Find where the given text appears and provide that cell's center as (X, Y) coordinate. 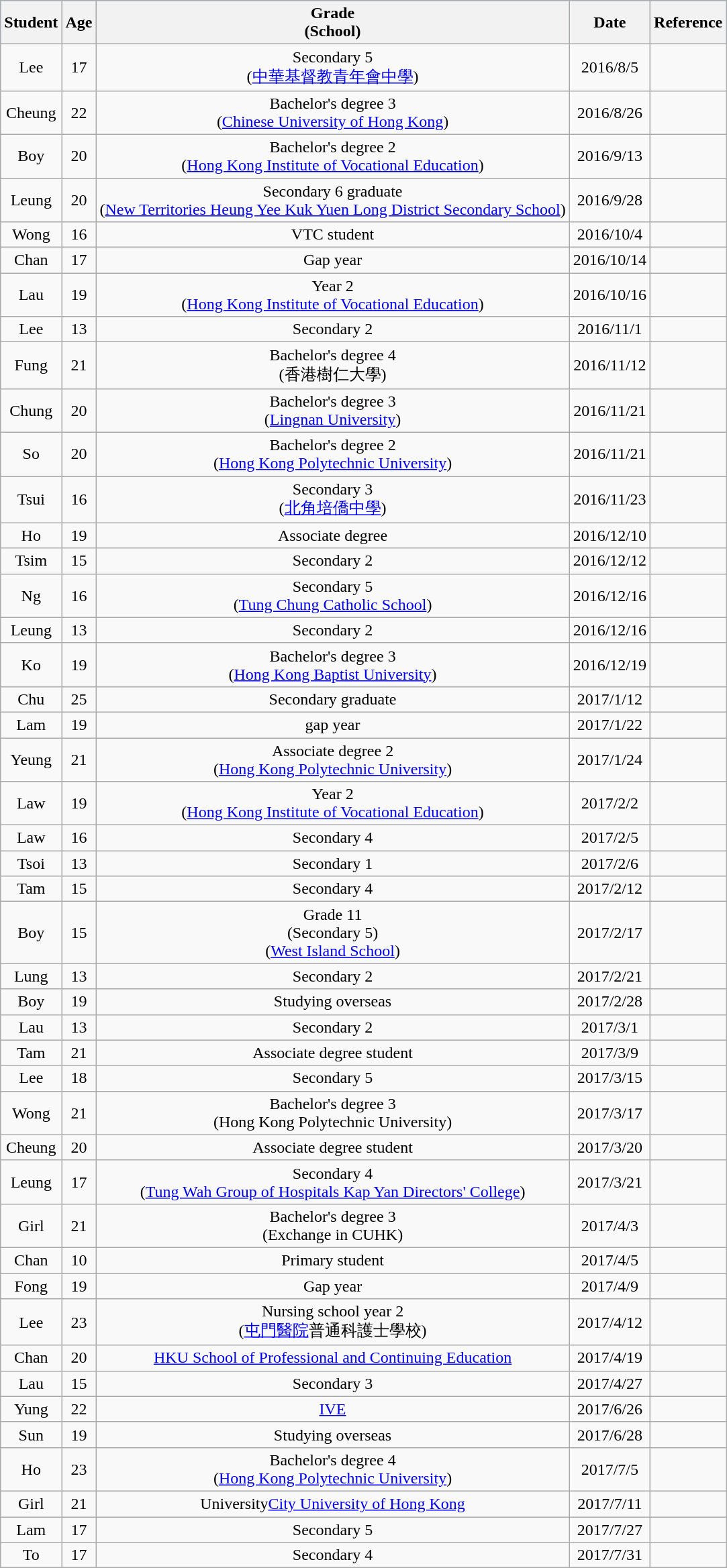
2017/4/9 (610, 1286)
2017/3/21 (610, 1182)
2016/12/12 (610, 561)
Secondary 1 (333, 864)
Bachelor's degree 3 (Hong Kong Baptist University) (333, 664)
Ko (31, 664)
2017/7/27 (610, 1529)
2016/12/10 (610, 535)
Tsui (31, 500)
Secondary 3 (北角培僑中學) (333, 500)
2017/7/31 (610, 1555)
Bachelor's degree 2 (Hong Kong Polytechnic University) (333, 454)
2017/1/22 (610, 725)
2017/4/27 (610, 1383)
Reference (689, 23)
Yung (31, 1409)
VTC student (333, 235)
Bachelor's degree 4 (香港樹仁大學) (333, 366)
Primary student (333, 1260)
Bachelor's degree 3 (Chinese University of Hong Kong) (333, 113)
Chu (31, 699)
2017/2/5 (610, 838)
2016/8/5 (610, 68)
Student (31, 23)
Ng (31, 596)
To (31, 1555)
Secondary graduate (333, 699)
Bachelor's degree 3 (Exchange in CUHK) (333, 1225)
gap year (333, 725)
Bachelor's degree 4 (Hong Kong Polytechnic University) (333, 1469)
2016/11/23 (610, 500)
2017/4/5 (610, 1260)
Sun (31, 1434)
Secondary 4 (Tung Wah Group of Hospitals Kap Yan Directors' College) (333, 1182)
Bachelor's degree 3 (Hong Kong Polytechnic University) (333, 1112)
2017/4/19 (610, 1358)
2017/3/20 (610, 1147)
2017/7/11 (610, 1504)
Chung (31, 411)
2017/2/2 (610, 804)
Secondary 5 (Tung Chung Catholic School) (333, 596)
2016/8/26 (610, 113)
Secondary 6 graduate (New Territories Heung Yee Kuk Yuen Long District Secondary School) (333, 200)
Age (79, 23)
25 (79, 699)
Secondary 5 (中華基督教青年會中學) (333, 68)
2017/3/1 (610, 1027)
2017/1/12 (610, 699)
2016/9/13 (610, 156)
UniversityCity University of Hong Kong (333, 1504)
10 (79, 1260)
2016/11/1 (610, 329)
2017/4/3 (610, 1225)
Tsim (31, 561)
Nursing school year 2 (屯門醫院普通科護士學校) (333, 1322)
2017/2/6 (610, 864)
So (31, 454)
Fong (31, 1286)
18 (79, 1078)
2017/6/28 (610, 1434)
Associate degree 2 (Hong Kong Polytechnic University) (333, 760)
Date (610, 23)
2017/2/21 (610, 976)
Lung (31, 976)
2017/3/9 (610, 1053)
2016/11/12 (610, 366)
2017/3/15 (610, 1078)
Tsoi (31, 864)
2017/1/24 (610, 760)
Bachelor's degree 3 (Lingnan University) (333, 411)
2017/3/17 (610, 1112)
2016/12/19 (610, 664)
Secondary 3 (333, 1383)
2017/2/12 (610, 889)
Fung (31, 366)
Yeung (31, 760)
2016/10/14 (610, 260)
2016/10/16 (610, 295)
2017/4/12 (610, 1322)
HKU School of Professional and Continuing Education (333, 1358)
IVE (333, 1409)
2017/2/17 (610, 933)
Bachelor's degree 2 (Hong Kong Institute of Vocational Education) (333, 156)
Grade (School) (333, 23)
Grade 11 (Secondary 5) (West Island School) (333, 933)
2016/10/4 (610, 235)
2017/6/26 (610, 1409)
2016/9/28 (610, 200)
Associate degree (333, 535)
2017/2/28 (610, 1002)
2017/7/5 (610, 1469)
